Identify which cell holds the provided text, then report its (X, Y) central coordinate. 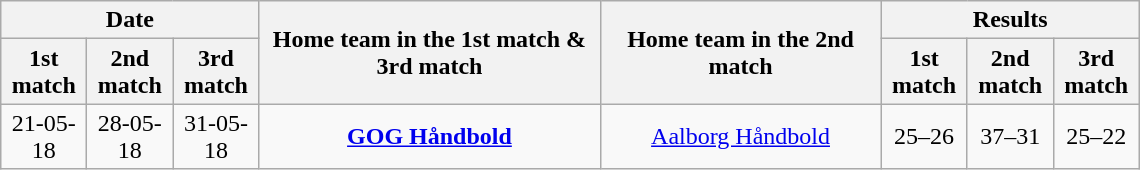
Home team in the 2nd match (740, 52)
Aalborg Håndbold (740, 136)
Results (1010, 20)
Date (130, 20)
21-05-18 (44, 136)
28-05-18 (130, 136)
25–26 (924, 136)
37–31 (1010, 136)
Home team in the 1st match & 3rd match (430, 52)
25–22 (1096, 136)
31-05-18 (216, 136)
GOG Håndbold (430, 136)
